Return (X, Y) of the center of cell containing provided text 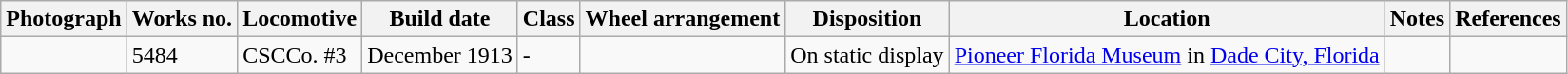
Photograph (64, 19)
Pioneer Florida Museum in Dade City, Florida (1167, 55)
Locomotive (300, 19)
December 1913 (440, 55)
References (1508, 19)
- (549, 55)
Build date (440, 19)
5484 (182, 55)
CSCCo. #3 (300, 55)
Disposition (867, 19)
Works no. (182, 19)
On static display (867, 55)
Location (1167, 19)
Class (549, 19)
Notes (1417, 19)
Wheel arrangement (683, 19)
